For the text-containing cell, return its midpoint in (x, y) coordinate format. 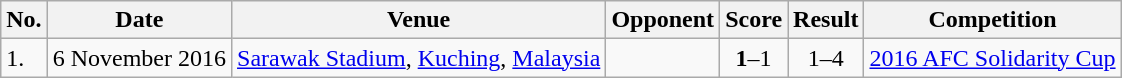
2016 AFC Solidarity Cup (992, 58)
Venue (419, 20)
1–4 (826, 58)
No. (24, 20)
1–1 (754, 58)
Date (139, 20)
Result (826, 20)
Score (754, 20)
6 November 2016 (139, 58)
Competition (992, 20)
Sarawak Stadium, Kuching, Malaysia (419, 58)
Opponent (663, 20)
1. (24, 58)
